Determine the [x, y] coordinate at the center of the cell enclosing the given text.  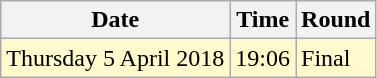
Round [336, 20]
Date [116, 20]
Thursday 5 April 2018 [116, 58]
Final [336, 58]
19:06 [263, 58]
Time [263, 20]
